Find where the given text appears and provide that cell's center as (X, Y) coordinate. 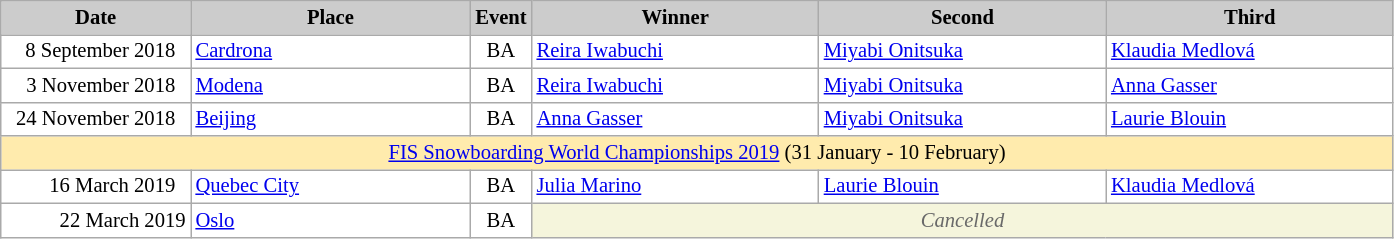
Modena (330, 85)
Quebec City (330, 186)
Cancelled (963, 220)
Oslo (330, 220)
Date (96, 17)
8 September 2018 (96, 51)
Event (500, 17)
FIS Snowboarding World Championships 2019 (31 January - 10 February) (698, 153)
Second (962, 17)
Beijing (330, 119)
16 March 2019 (96, 186)
Place (330, 17)
Julia Marino (676, 186)
Cardrona (330, 51)
Winner (676, 17)
22 March 2019 (96, 220)
Third (1250, 17)
24 November 2018 (96, 119)
3 November 2018 (96, 85)
